Output the (x, y) coordinate of the center of the cell containing the given text.  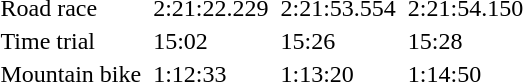
15:02 (211, 41)
15:26 (338, 41)
